Return (X, Y) of the center of cell containing provided text 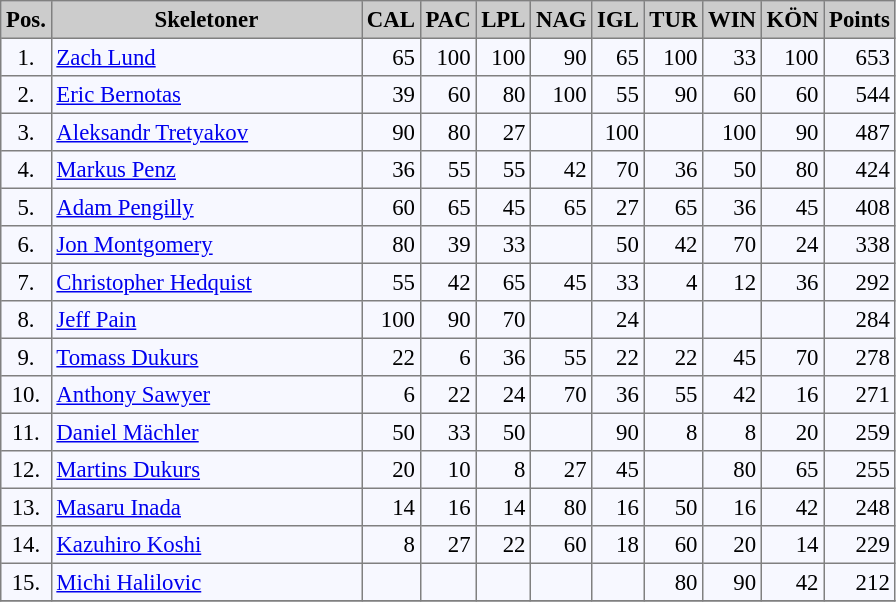
Points (860, 20)
WIN (732, 20)
5. (26, 207)
IGL (618, 20)
18 (618, 545)
Zach Lund (206, 57)
Martins Dukurs (206, 470)
259 (860, 432)
2. (26, 95)
Markus Penz (206, 170)
284 (860, 320)
KÖN (792, 20)
Masaru Inada (206, 507)
Tomass Dukurs (206, 357)
13. (26, 507)
CAL (392, 20)
487 (860, 132)
248 (860, 507)
Daniel Mächler (206, 432)
10 (448, 470)
1. (26, 57)
255 (860, 470)
9. (26, 357)
10. (26, 395)
12 (732, 282)
292 (860, 282)
278 (860, 357)
Christopher Hedquist (206, 282)
15. (26, 582)
Jeff Pain (206, 320)
338 (860, 245)
Kazuhiro Koshi (206, 545)
14. (26, 545)
271 (860, 395)
4. (26, 170)
Pos. (26, 20)
Eric Bernotas (206, 95)
Michi Halilovic (206, 582)
Anthony Sawyer (206, 395)
Aleksandr Tretyakov (206, 132)
229 (860, 545)
Skeletoner (206, 20)
Adam Pengilly (206, 207)
212 (860, 582)
12. (26, 470)
PAC (448, 20)
Jon Montgomery (206, 245)
3. (26, 132)
653 (860, 57)
7. (26, 282)
544 (860, 95)
424 (860, 170)
11. (26, 432)
408 (860, 207)
6. (26, 245)
4 (674, 282)
TUR (674, 20)
NAG (562, 20)
8. (26, 320)
LPL (504, 20)
